Find where the given text appears and provide that cell's center as [X, Y] coordinate. 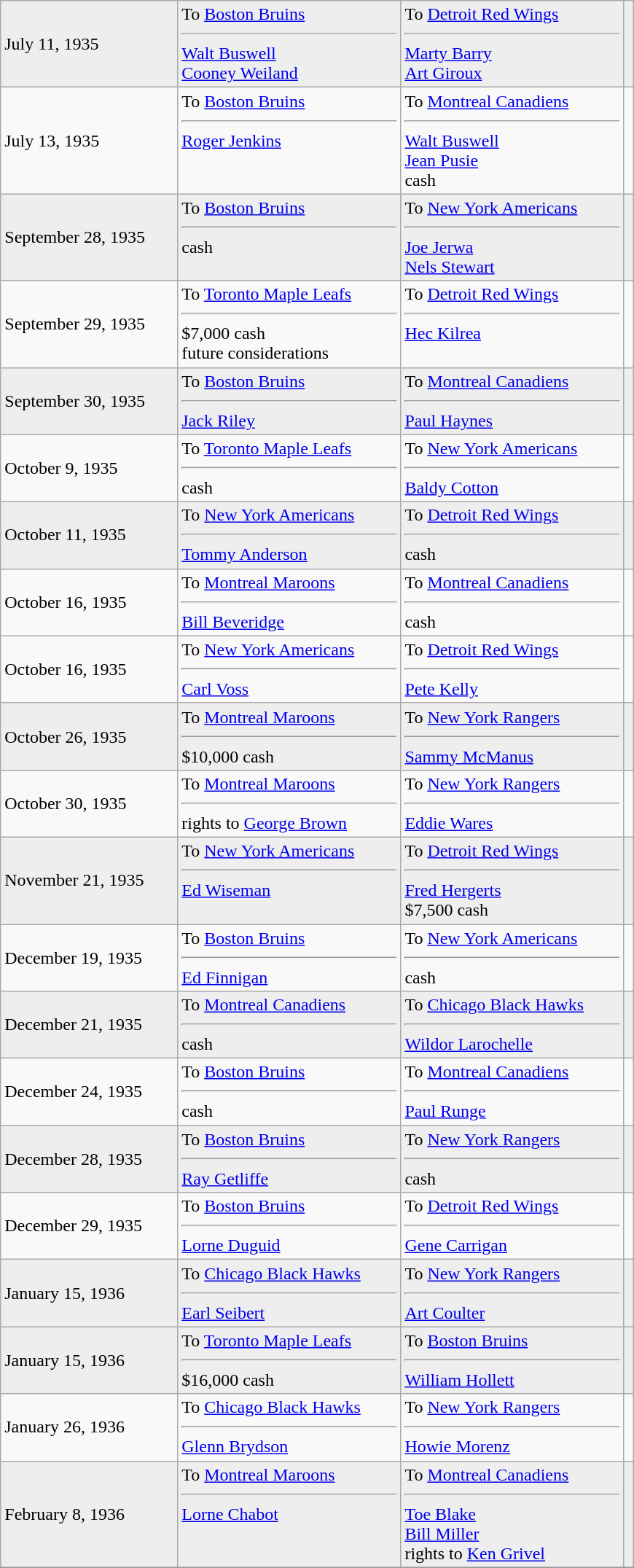
To New York AmericansEd Wiseman [289, 881]
To Chicago Black HawksEarl Seibert [289, 1293]
To New York RangersHowie Morenz [512, 1427]
To Boston BruinsWilliam Hollett [512, 1360]
To Chicago Black HawksGlenn Brydson [289, 1427]
To New York AmericansCarl Voss [289, 669]
October 26, 1935 [89, 736]
To New York RangersSammy McManus [512, 736]
To Boston BruinsEd Finnigan [289, 958]
To Montreal Maroons$10,000 cash [289, 736]
To New York RangersEddie Wares [512, 803]
To Montreal CanadiensToe BlakeBill Millerrights to Ken Grivel [512, 1514]
To Montreal CanadiensPaul Runge [512, 1092]
To Montreal Maroonsrights to George Brown [289, 803]
December 21, 1935 [89, 1025]
To New York Rangerscash [512, 1159]
November 21, 1935 [89, 881]
To Detroit Red WingsHec Kilrea [512, 324]
September 30, 1935 [89, 401]
December 19, 1935 [89, 958]
To Boston BruinsJack Riley [289, 401]
October 11, 1935 [89, 535]
January 26, 1936 [89, 1427]
February 8, 1936 [89, 1514]
October 30, 1935 [89, 803]
September 28, 1935 [89, 238]
To Detroit Red Wingscash [512, 535]
To Boston BruinsLorne Duguid [289, 1226]
To Boston BruinsRoger Jenkins [289, 141]
To New York AmericansBaldy Cotton [512, 468]
To Montreal MaroonsLorne Chabot [289, 1514]
To New York Americanscash [512, 958]
To Boston BruinsRay Getliffe [289, 1159]
December 24, 1935 [89, 1092]
To Detroit Red WingsGene Carrigan [512, 1226]
To New York AmericansJoe JerwaNels Stewart [512, 238]
July 11, 1935 [89, 44]
To Toronto Maple Leafs$7,000 cashfuture considerations [289, 324]
September 29, 1935 [89, 324]
To Toronto Maple Leafs$16,000 cash [289, 1360]
October 9, 1935 [89, 468]
To Boston BruinsWalt BuswellCooney Weiland [289, 44]
To New York AmericansTommy Anderson [289, 535]
December 29, 1935 [89, 1226]
To Montreal CanadiensWalt BuswellJean Pusiecash [512, 141]
To New York RangersArt Coulter [512, 1293]
July 13, 1935 [89, 141]
To Detroit Red WingsMarty BarryArt Giroux [512, 44]
To Toronto Maple Leafscash [289, 468]
To Detroit Red WingsFred Hergerts$7,500 cash [512, 881]
To Montreal CanadiensPaul Haynes [512, 401]
To Chicago Black HawksWildor Larochelle [512, 1025]
December 28, 1935 [89, 1159]
To Montreal MaroonsBill Beveridge [289, 602]
To Detroit Red WingsPete Kelly [512, 669]
